Identify which cell holds the provided text, then report its [x, y] central coordinate. 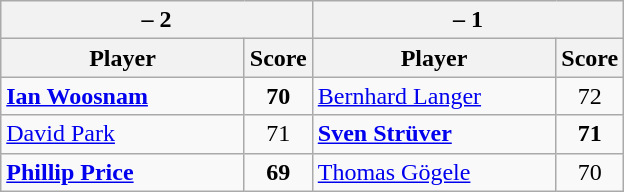
Phillip Price [123, 172]
David Park [123, 134]
– 2 [157, 20]
Bernhard Langer [434, 96]
– 1 [468, 20]
Thomas Gögele [434, 172]
Ian Woosnam [123, 96]
69 [278, 172]
72 [590, 96]
Sven Strüver [434, 134]
